Scan for the cell matching the given text and deliver its (X, Y) coordinate at center. 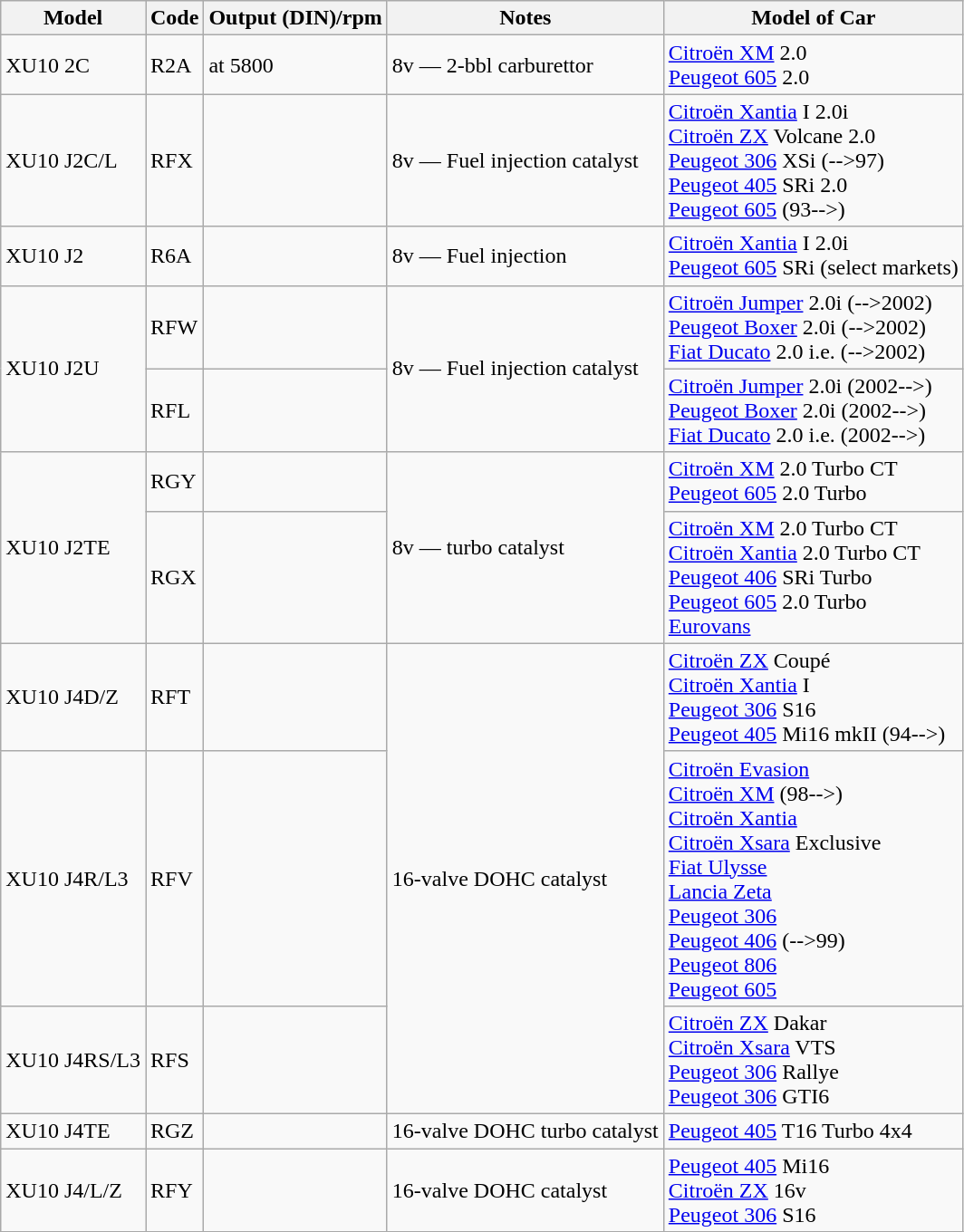
XU10 J2 (73, 255)
XU10 2C (73, 65)
R6A (174, 255)
Citroën Xantia I 2.0iCitroën ZX Volcane 2.0 Peugeot 306 XSi (-->97)Peugeot 405 SRi 2.0Peugeot 605 (93-->) (814, 160)
RFY (174, 1190)
Citroën XM 2.0 Turbo CTPeugeot 605 2.0 Turbo (814, 482)
RFV (174, 879)
RGX (174, 577)
XU10 J4R/L3 (73, 879)
Model (73, 18)
Code (174, 18)
R2A (174, 65)
Output (DIN)/rpm (295, 18)
XU10 J2C/L (73, 160)
Model of Car (814, 18)
16-valve DOHC turbo catalyst (525, 1131)
8v — Fuel injection (525, 255)
RFX (174, 160)
Citroën XM 2.0 Peugeot 605 2.0 (814, 65)
Citroën Jumper 2.0i (2002-->)Peugeot Boxer 2.0i (2002-->)Fiat Ducato 2.0 i.e. (2002-->) (814, 410)
RFL (174, 410)
RGZ (174, 1131)
at 5800 (295, 65)
XU10 J4/L/Z (73, 1190)
Citroën XM 2.0 Turbo CTCitroën Xantia 2.0 Turbo CTPeugeot 406 SRi TurboPeugeot 605 2.0 TurboEurovans (814, 577)
Notes (525, 18)
Citroën Jumper 2.0i (-->2002)Peugeot Boxer 2.0i (-->2002)Fiat Ducato 2.0 i.e. (-->2002) (814, 327)
Citroën ZX Dakar Citroën Xsara VTSPeugeot 306 RallyePeugeot 306 GTI6 (814, 1060)
Peugeot 405 Mi16Citroën ZX 16v Peugeot 306 S16 (814, 1190)
Citroën EvasionCitroën XM (98-->)Citroën XantiaCitroën Xsara Exclusive Fiat UlysseLancia ZetaPeugeot 306Peugeot 406 (-->99)Peugeot 806Peugeot 605 (814, 879)
RFS (174, 1060)
Peugeot 405 T16 Turbo 4x4 (814, 1131)
Citroën ZX Coupé Citroën Xantia I Peugeot 306 S16Peugeot 405 Mi16 mkII (94-->) (814, 698)
RGY (174, 482)
RFT (174, 698)
XU10 J4RS/L3 (73, 1060)
8v — turbo catalyst (525, 547)
XU10 J2U (73, 369)
8v — 2-bbl carburettor (525, 65)
XU10 J4TE (73, 1131)
RFW (174, 327)
Citroën Xantia I 2.0iPeugeot 605 SRi (select markets) (814, 255)
XU10 J2TE (73, 547)
XU10 J4D/Z (73, 698)
